From the cell containing the given text, extract its center point as (X, Y) coordinate. 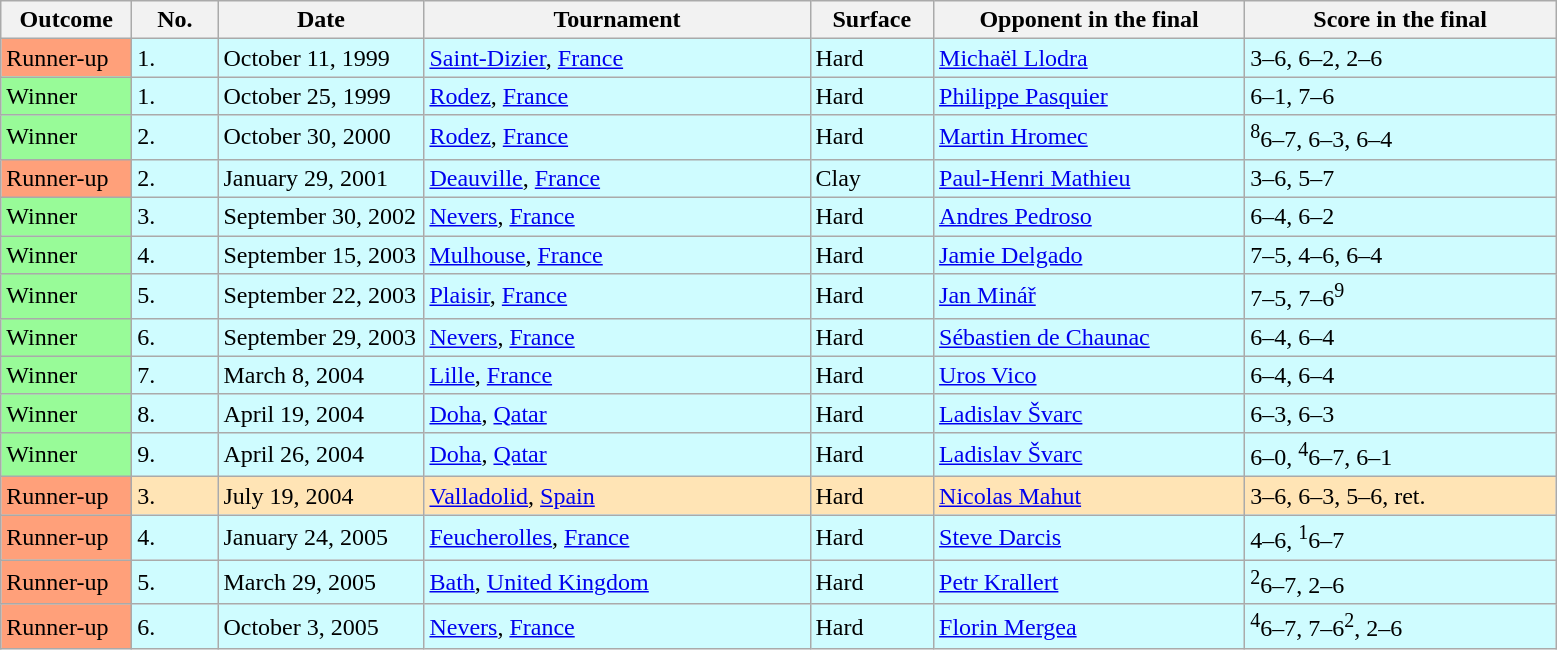
July 19, 2004 (321, 496)
Saint-Dizier, France (617, 58)
Feucherolles, France (617, 538)
6–0, 46–7, 6–1 (1400, 454)
September 15, 2003 (321, 255)
Uros Vico (1090, 375)
January 24, 2005 (321, 538)
3–6, 6–3, 5–6, ret. (1400, 496)
46–7, 7–62, 2–6 (1400, 626)
6–3, 6–3 (1400, 413)
April 19, 2004 (321, 413)
86–7, 6–3, 6–4 (1400, 138)
Sébastien de Chaunac (1090, 337)
No. (175, 20)
Score in the final (1400, 20)
Martin Hromec (1090, 138)
Mulhouse, France (617, 255)
Andres Pedroso (1090, 217)
26–7, 2–6 (1400, 582)
4–6, 16–7 (1400, 538)
7–5, 7–69 (1400, 296)
Philippe Pasquier (1090, 96)
Clay (872, 178)
March 29, 2005 (321, 582)
9. (175, 454)
Bath, United Kingdom (617, 582)
6–4, 6–2 (1400, 217)
3–6, 6–2, 2–6 (1400, 58)
Jamie Delgado (1090, 255)
September 30, 2002 (321, 217)
Jan Minář (1090, 296)
October 3, 2005 (321, 626)
October 11, 1999 (321, 58)
October 25, 1999 (321, 96)
September 29, 2003 (321, 337)
Opponent in the final (1090, 20)
Petr Krallert (1090, 582)
6–1, 7–6 (1400, 96)
7–5, 4–6, 6–4 (1400, 255)
Surface (872, 20)
3–6, 5–7 (1400, 178)
Michaël Llodra (1090, 58)
Valladolid, Spain (617, 496)
Outcome (66, 20)
Plaisir, France (617, 296)
7. (175, 375)
8. (175, 413)
Nicolas Mahut (1090, 496)
Date (321, 20)
Paul-Henri Mathieu (1090, 178)
Tournament (617, 20)
Deauville, France (617, 178)
October 30, 2000 (321, 138)
January 29, 2001 (321, 178)
Florin Mergea (1090, 626)
September 22, 2003 (321, 296)
Lille, France (617, 375)
Steve Darcis (1090, 538)
March 8, 2004 (321, 375)
April 26, 2004 (321, 454)
